Find where the given text appears and provide that cell's center as [x, y] coordinate. 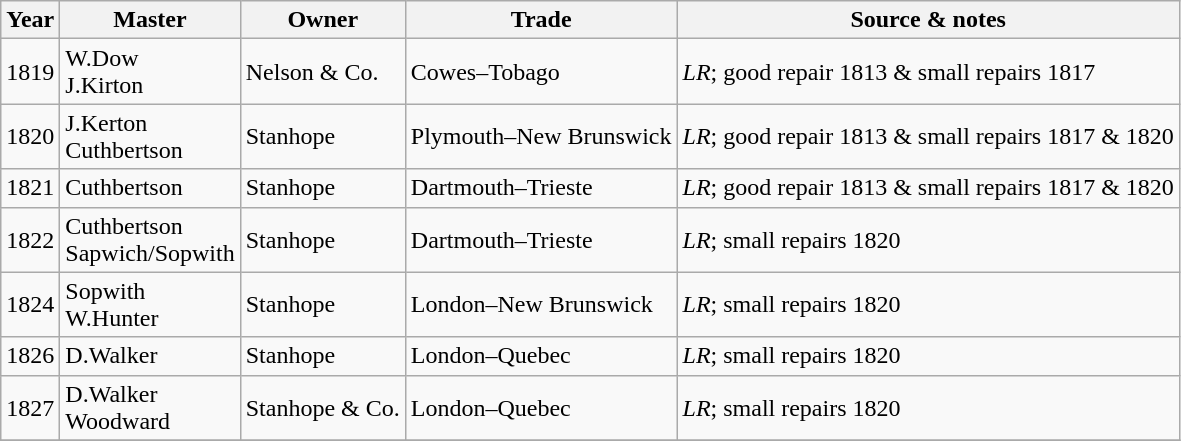
LR; good repair 1813 & small repairs 1817 [928, 72]
Cuthbertson [150, 188]
D.Walker [150, 356]
CuthbertsonSapwich/Sopwith [150, 240]
1820 [30, 136]
Master [150, 20]
Nelson & Co. [322, 72]
W.DowJ.Kirton [150, 72]
Owner [322, 20]
London–New Brunswick [541, 304]
1822 [30, 240]
Stanhope & Co. [322, 408]
1826 [30, 356]
1819 [30, 72]
Cowes–Tobago [541, 72]
Plymouth–New Brunswick [541, 136]
1827 [30, 408]
Source & notes [928, 20]
1821 [30, 188]
SopwithW.Hunter [150, 304]
D.WalkerWoodward [150, 408]
Trade [541, 20]
1824 [30, 304]
J.KertonCuthbertson [150, 136]
Year [30, 20]
